From the cell containing the given text, extract its center point as [x, y] coordinate. 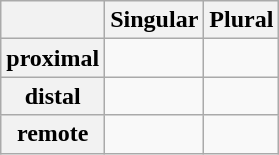
distal [53, 96]
Plural [242, 20]
proximal [53, 58]
Singular [154, 20]
remote [53, 134]
